Detect which cell encompasses the target text, then output its (x, y) center coordinate. 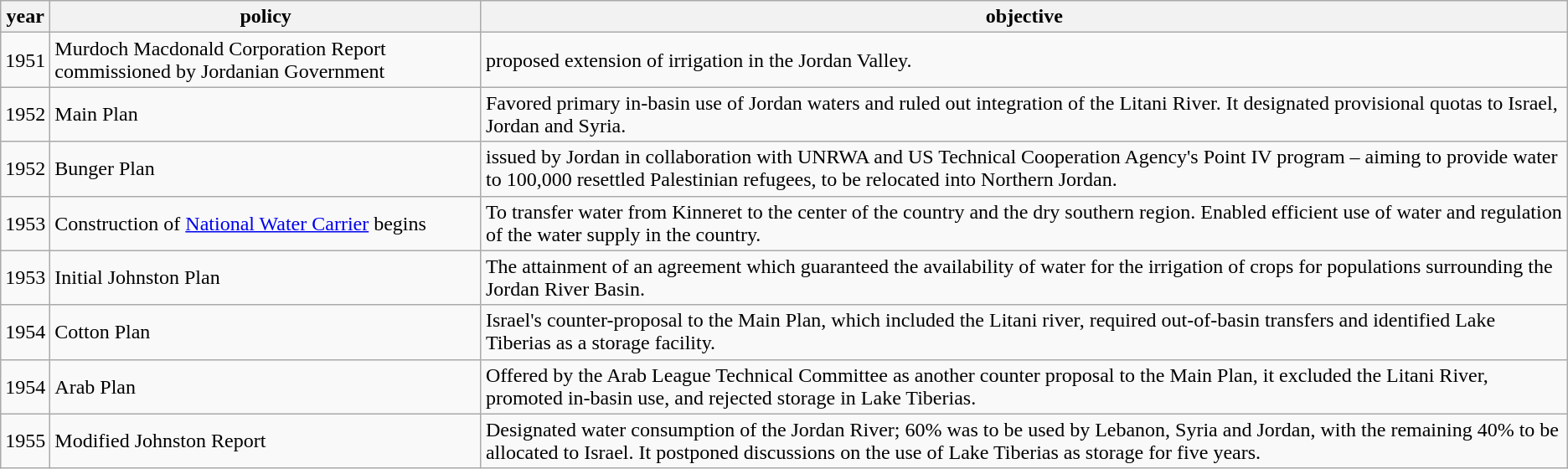
Modified Johnston Report (266, 441)
1955 (25, 441)
Bunger Plan (266, 169)
Arab Plan (266, 387)
Construction of National Water Carrier begins (266, 223)
objective (1024, 17)
Cotton Plan (266, 332)
Initial Johnston Plan (266, 278)
year (25, 17)
proposed extension of irrigation in the Jordan Valley. (1024, 60)
1951 (25, 60)
policy (266, 17)
Murdoch Macdonald Corporation Report commissioned by Jordanian Government (266, 60)
Main Plan (266, 114)
